Search for the cell housing the specified text and yield its [X, Y] center coordinate. 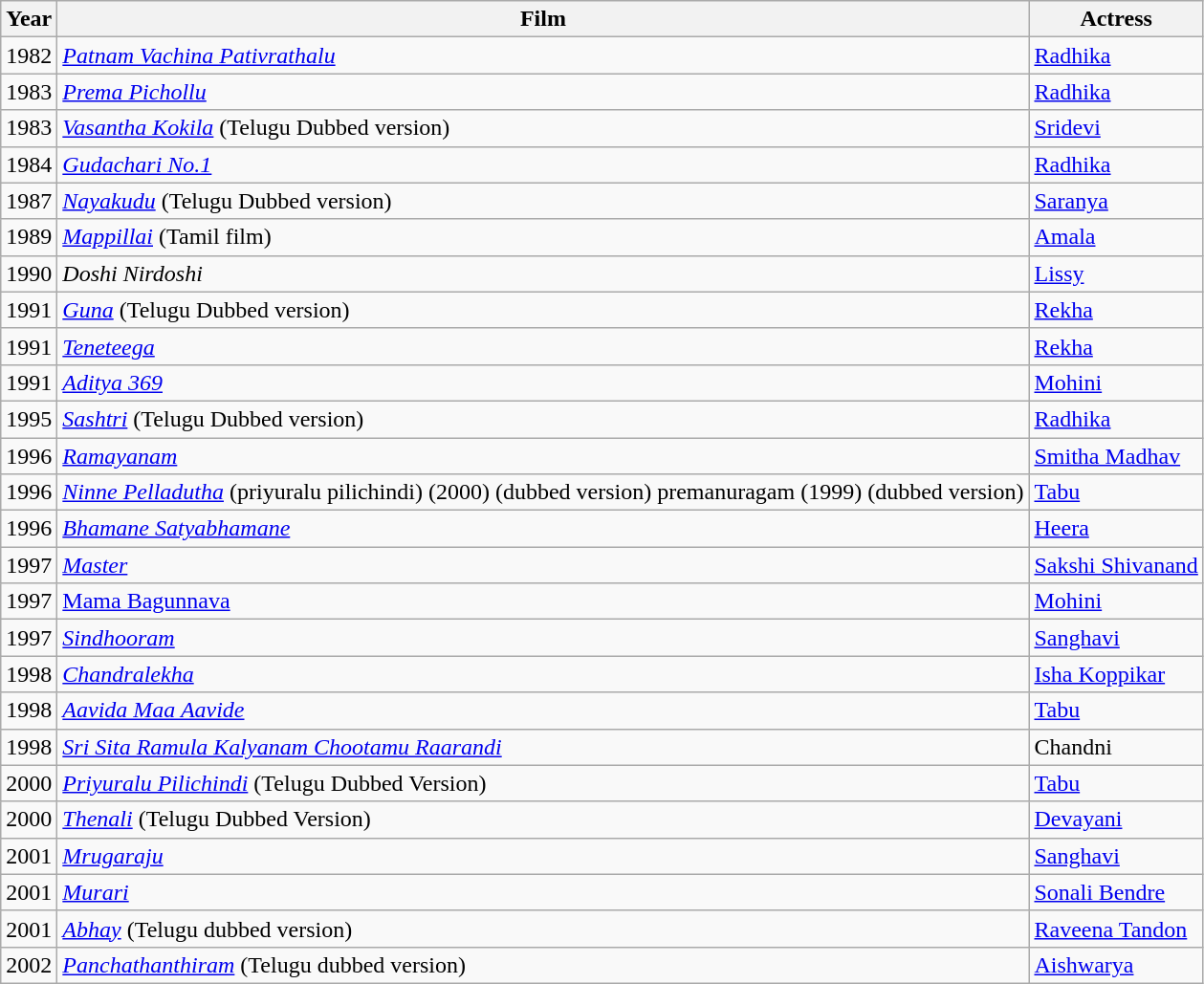
Aishwarya [1116, 965]
Prema Pichollu [543, 92]
Vasantha Kokila (Telugu Dubbed version) [543, 128]
Sonali Bendre [1116, 892]
Raveena Tandon [1116, 929]
Chandralekha [543, 674]
Gudachari No.1 [543, 164]
Devayani [1116, 820]
1982 [29, 55]
Master [543, 565]
Thenali (Telugu Dubbed Version) [543, 820]
Sakshi Shivanand [1116, 565]
Ninne Pelladutha (priyuralu pilichindi) (2000) (dubbed version) premanuragam (1999) (dubbed version) [543, 492]
Chandni [1116, 747]
Mrugaraju [543, 856]
1989 [29, 237]
Year [29, 19]
Nayakudu (Telugu Dubbed version) [543, 201]
Isha Koppikar [1116, 674]
Film [543, 19]
Sri Sita Ramula Kalyanam Chootamu Raarandi [543, 747]
Doshi Nirdoshi [543, 273]
1995 [29, 419]
Saranya [1116, 201]
Mappillai (Tamil film) [543, 237]
1990 [29, 273]
Teneteega [543, 346]
1984 [29, 164]
Priyuralu Pilichindi (Telugu Dubbed Version) [543, 783]
Aditya 369 [543, 383]
Amala [1116, 237]
Abhay (Telugu dubbed version) [543, 929]
2002 [29, 965]
Panchathanthiram (Telugu dubbed version) [543, 965]
Lissy [1116, 273]
Ramayanam [543, 456]
Aavida Maa Aavide [543, 711]
Mama Bagunnava [543, 601]
Bhamane Satyabhamane [543, 529]
Murari [543, 892]
1987 [29, 201]
Patnam Vachina Pativrathalu [543, 55]
Heera [1116, 529]
Sindhooram [543, 638]
Sashtri (Telugu Dubbed version) [543, 419]
Smitha Madhav [1116, 456]
Sridevi [1116, 128]
Actress [1116, 19]
Guna (Telugu Dubbed version) [543, 310]
